Pinpoint the cell where the given text exists, returning its [x, y] midpoint coordinate. 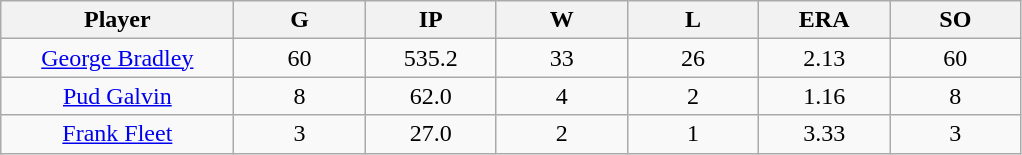
Pud Galvin [118, 96]
62.0 [430, 96]
535.2 [430, 58]
W [562, 20]
G [300, 20]
26 [692, 58]
27.0 [430, 134]
33 [562, 58]
Frank Fleet [118, 134]
2.13 [824, 58]
1.16 [824, 96]
IP [430, 20]
1 [692, 134]
Player [118, 20]
SO [956, 20]
4 [562, 96]
L [692, 20]
3.33 [824, 134]
George Bradley [118, 58]
ERA [824, 20]
